Provide the (X, Y) coordinate of the cell's center where the given text is located.  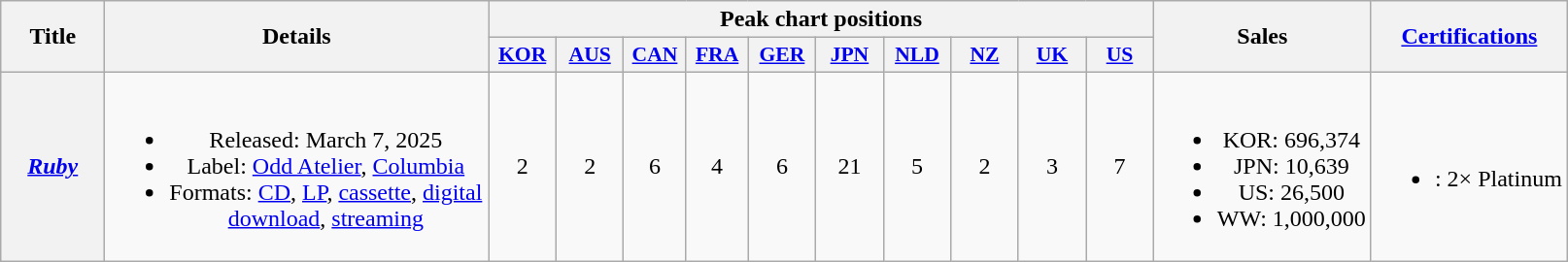
Ruby (52, 166)
NZ (985, 55)
3 (1052, 166)
Title (52, 37)
5 (917, 166)
UK (1052, 55)
Peak chart positions (821, 19)
AUS (590, 55)
GER (782, 55)
CAN (655, 55)
7 (1120, 166)
KOR (523, 55)
NLD (917, 55)
Sales (1262, 37)
JPN (850, 55)
US (1120, 55)
FRA (717, 55)
4 (717, 166)
Released: March 7, 2025Label: Odd Atelier, ColumbiaFormats: CD, LP, cassette, digital download, streaming (297, 166)
Certifications (1469, 37)
: 2× Platinum (1469, 166)
21 (850, 166)
KOR: 696,374JPN: 10,639US: 26,500WW: 1,000,000 (1262, 166)
Details (297, 37)
